From the cell containing the given text, extract its center point as (X, Y) coordinate. 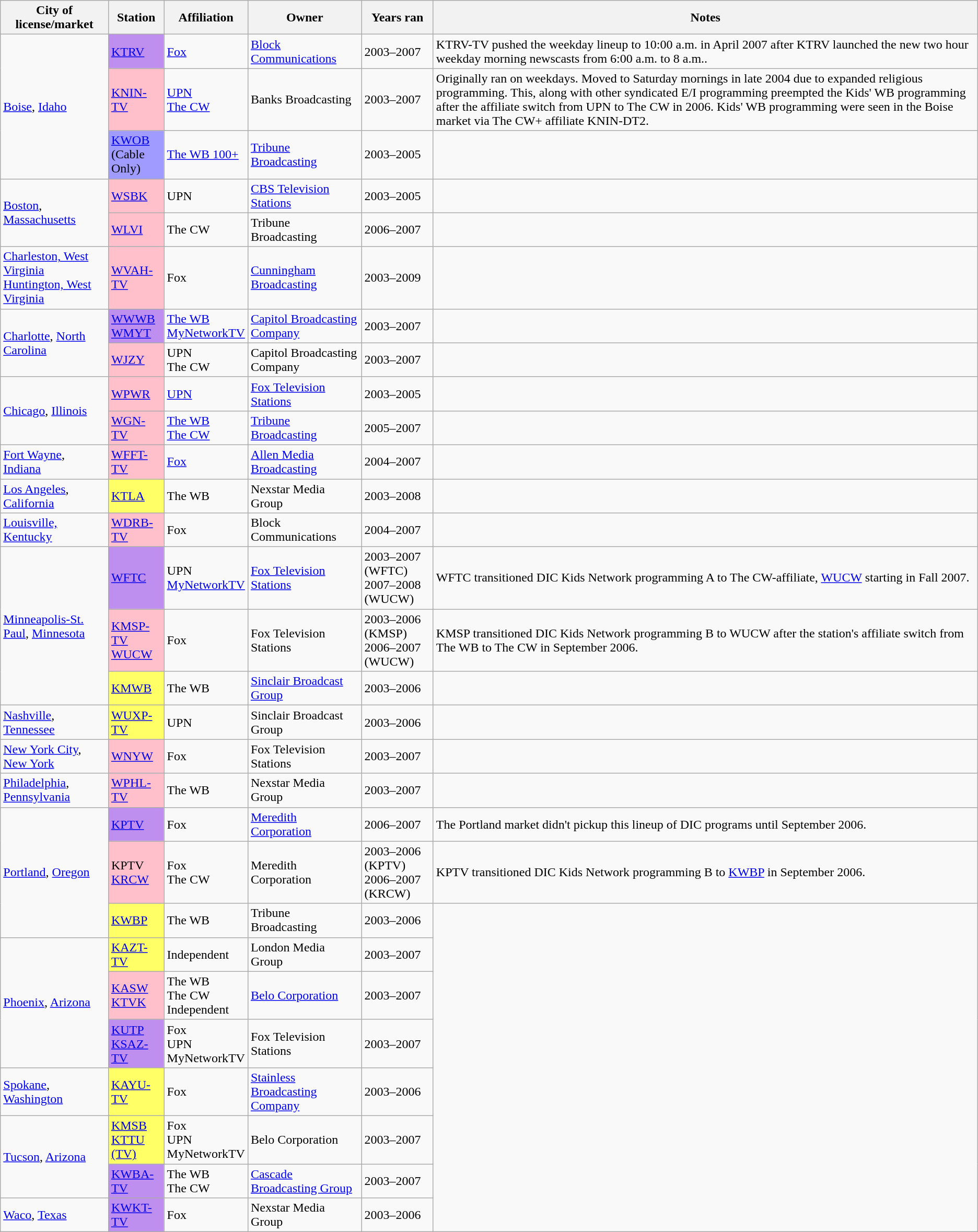
City of license/market (54, 18)
WWWBWMYT (136, 326)
The WBMyNetworkTV (206, 326)
New York City, New York (54, 757)
Stainless Broadcasting Company (305, 1091)
WLVI (136, 230)
Allen Media Broadcasting (305, 462)
WGN-TV (136, 427)
Boston, Massachusetts (54, 213)
WDRB-TV (136, 530)
Affiliation (206, 18)
Minneapolis-St. Paul, Minnesota (54, 626)
KPTV transitioned DIC Kids Network programming B to KWBP in September 2006. (705, 873)
Louisville, Kentucky (54, 530)
UPNMyNetworkTV (206, 578)
WNYW (136, 757)
2005–2007 (397, 427)
Charleston, West VirginiaHuntington, West Virginia (54, 278)
Nashville, Tennessee (54, 722)
Phoenix, Arizona (54, 1002)
KASWKTVK (136, 995)
The Portland market didn't pickup this lineup of DIC programs until September 2006. (705, 824)
KPTV (136, 824)
KWOB(Cable Only) (136, 155)
WUXP-TV (136, 722)
The WBThe CWIndependent (206, 995)
Los Angeles, California (54, 495)
WJZY (136, 359)
Notes (705, 18)
Spokane, Washington (54, 1091)
The WB 100+ (206, 155)
Chicago, Illinois (54, 411)
Boise, Idaho (54, 107)
Cascade Broadcasting Group (305, 1181)
Portland, Oregon (54, 873)
WFTC transitioned DIC Kids Network programming A to The CW-affiliate, WUCW starting in Fall 2007. (705, 578)
KTRV (136, 51)
CBS Television Stations (305, 195)
KMSP transitioned DIC Kids Network programming B to WUCW after the station's affiliate switch from The WB to The CW in September 2006. (705, 641)
KTLA (136, 495)
WPHL-TV (136, 790)
WFTC (136, 578)
London Media Group (305, 954)
Philadelphia, Pennsylvania (54, 790)
2003–2009 (397, 278)
Independent (206, 954)
KNIN-TV (136, 99)
WVAH-TV (136, 278)
WFFT-TV (136, 462)
WPWR (136, 394)
Fort Wayne, Indiana (54, 462)
Cunningham Broadcasting (305, 278)
2003–2006 (KPTV)2006–2007 (KRCW) (397, 873)
FoxThe CW (206, 873)
KMSP-TVWUCW (136, 641)
Years ran (397, 18)
KUTPKSAZ-TV (136, 1043)
WSBK (136, 195)
Tucson, Arizona (54, 1157)
2003–2006 (KMSP)2006–2007 (WUCW) (397, 641)
Waco, Texas (54, 1215)
2003–2008 (397, 495)
KMWB (136, 689)
Charlotte, North Carolina (54, 343)
KWKT-TV (136, 1215)
KMSBKTTU (TV) (136, 1140)
KWBA-TV (136, 1181)
Station (136, 18)
KAZT-TV (136, 954)
KPTVKRCW (136, 873)
Banks Broadcasting (305, 99)
2003–2007 (WFTC)2007–2008 (WUCW) (397, 578)
KAYU-TV (136, 1091)
The CW (206, 230)
KWBP (136, 921)
Owner (305, 18)
